Locate the cell with the specified text and output its (x, y) center coordinate. 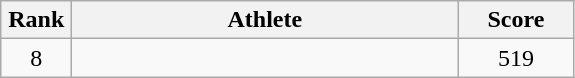
Athlete (265, 20)
Score (516, 20)
Rank (36, 20)
519 (516, 58)
8 (36, 58)
